Determine the (X, Y) coordinate at the center of the cell enclosing the given text.  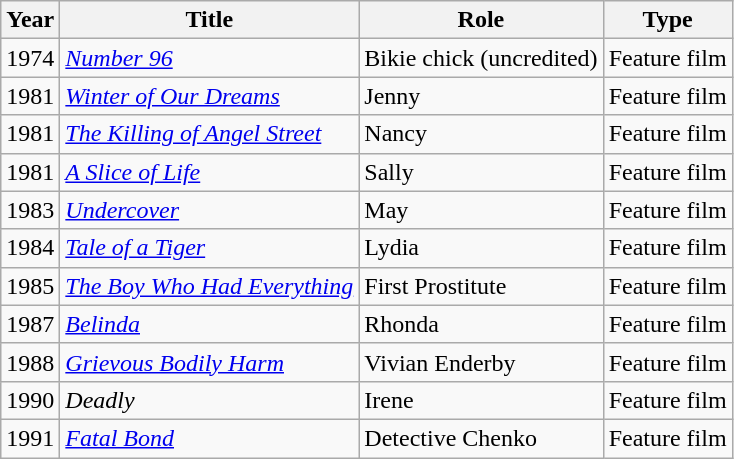
Grievous Bodily Harm (210, 362)
1974 (30, 58)
The Killing of Angel Street (210, 134)
A Slice of Life (210, 172)
1983 (30, 210)
The Boy Who Had Everything (210, 286)
Fatal Bond (210, 438)
Jenny (481, 96)
First Prostitute (481, 286)
Undercover (210, 210)
Year (30, 20)
Irene (481, 400)
Nancy (481, 134)
1988 (30, 362)
Vivian Enderby (481, 362)
Sally (481, 172)
Detective Chenko (481, 438)
Deadly (210, 400)
Tale of a Tiger (210, 248)
Winter of Our Dreams (210, 96)
1987 (30, 324)
1990 (30, 400)
1984 (30, 248)
1991 (30, 438)
Lydia (481, 248)
Rhonda (481, 324)
Belinda (210, 324)
Role (481, 20)
Title (210, 20)
May (481, 210)
Number 96 (210, 58)
Type (668, 20)
1985 (30, 286)
Bikie chick (uncredited) (481, 58)
